Extract the (X, Y) coordinate from the center of the cell holding the provided text.  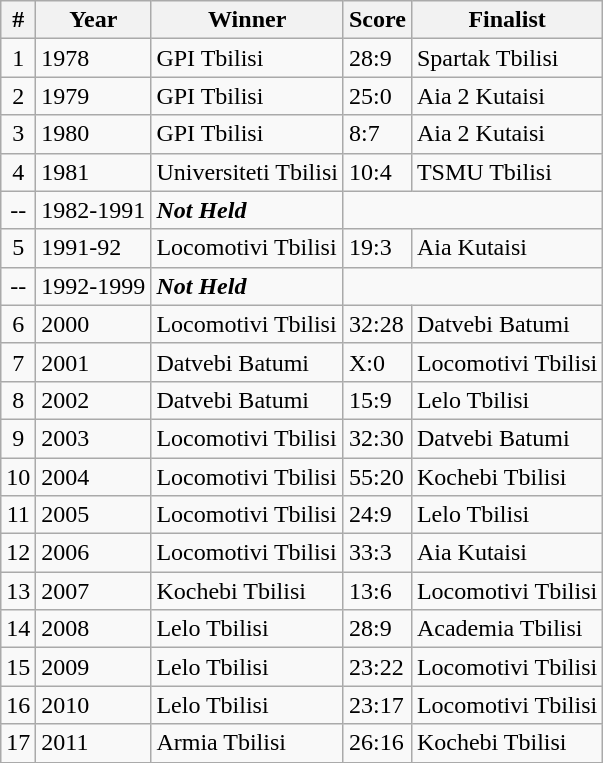
1979 (94, 96)
32:30 (377, 438)
2001 (94, 362)
33:3 (377, 553)
Academia Tbilisi (506, 629)
12 (18, 553)
2009 (94, 667)
24:9 (377, 515)
2008 (94, 629)
32:28 (377, 324)
13 (18, 591)
2004 (94, 477)
2000 (94, 324)
2011 (94, 743)
X:0 (377, 362)
1978 (94, 58)
25:0 (377, 96)
23:22 (377, 667)
Year (94, 20)
2006 (94, 553)
15:9 (377, 400)
2010 (94, 705)
1991-92 (94, 248)
8 (18, 400)
2003 (94, 438)
2002 (94, 400)
14 (18, 629)
2 (18, 96)
2007 (94, 591)
1 (18, 58)
1982-1991 (94, 210)
1992-1999 (94, 286)
# (18, 20)
8:7 (377, 134)
26:16 (377, 743)
2005 (94, 515)
3 (18, 134)
55:20 (377, 477)
Score (377, 20)
TSMU Tbilisi (506, 172)
19:3 (377, 248)
11 (18, 515)
Finalist (506, 20)
10:4 (377, 172)
10 (18, 477)
15 (18, 667)
17 (18, 743)
7 (18, 362)
1980 (94, 134)
13:6 (377, 591)
Universiteti Tbilisi (248, 172)
1981 (94, 172)
16 (18, 705)
5 (18, 248)
23:17 (377, 705)
Armia Tbilisi (248, 743)
4 (18, 172)
6 (18, 324)
9 (18, 438)
Spartak Tbilisi (506, 58)
Winner (248, 20)
